Provide the (X, Y) coordinate of the cell's center where the given text is located.  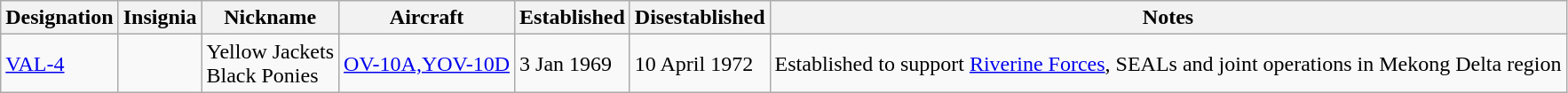
Disestablished (700, 18)
Nickname (270, 18)
10 April 1972 (700, 64)
Notes (1168, 18)
Insignia (160, 18)
Established (573, 18)
VAL-4 (59, 64)
Designation (59, 18)
Yellow JacketsBlack Ponies (270, 64)
OV-10A,YOV-10D (427, 64)
3 Jan 1969 (573, 64)
Aircraft (427, 18)
Established to support Riverine Forces, SEALs and joint operations in Mekong Delta region (1168, 64)
